Search for the cell housing the specified text and yield its (x, y) center coordinate. 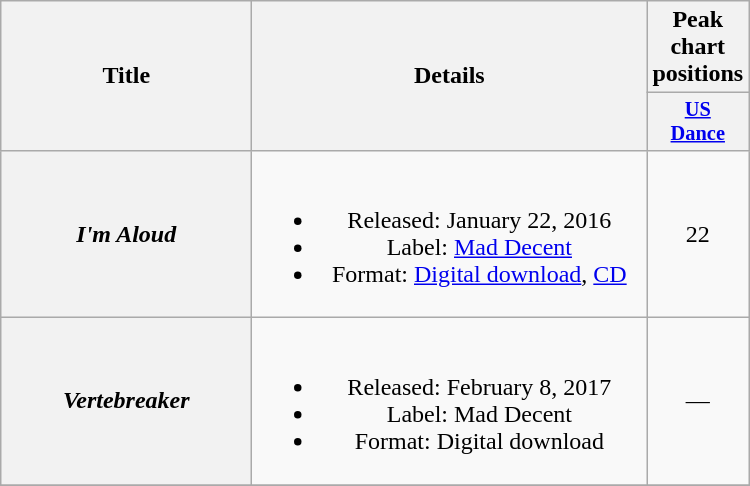
— (698, 402)
Vertebreaker (126, 402)
USDance (698, 122)
I'm Aloud (126, 234)
Peak chart positions (698, 47)
22 (698, 234)
Title (126, 76)
Released: February 8, 2017Label: Mad DecentFormat: Digital download (450, 402)
Details (450, 76)
Released: January 22, 2016Label: Mad DecentFormat: Digital download, CD (450, 234)
